Return [X, Y] of the center of cell containing provided text 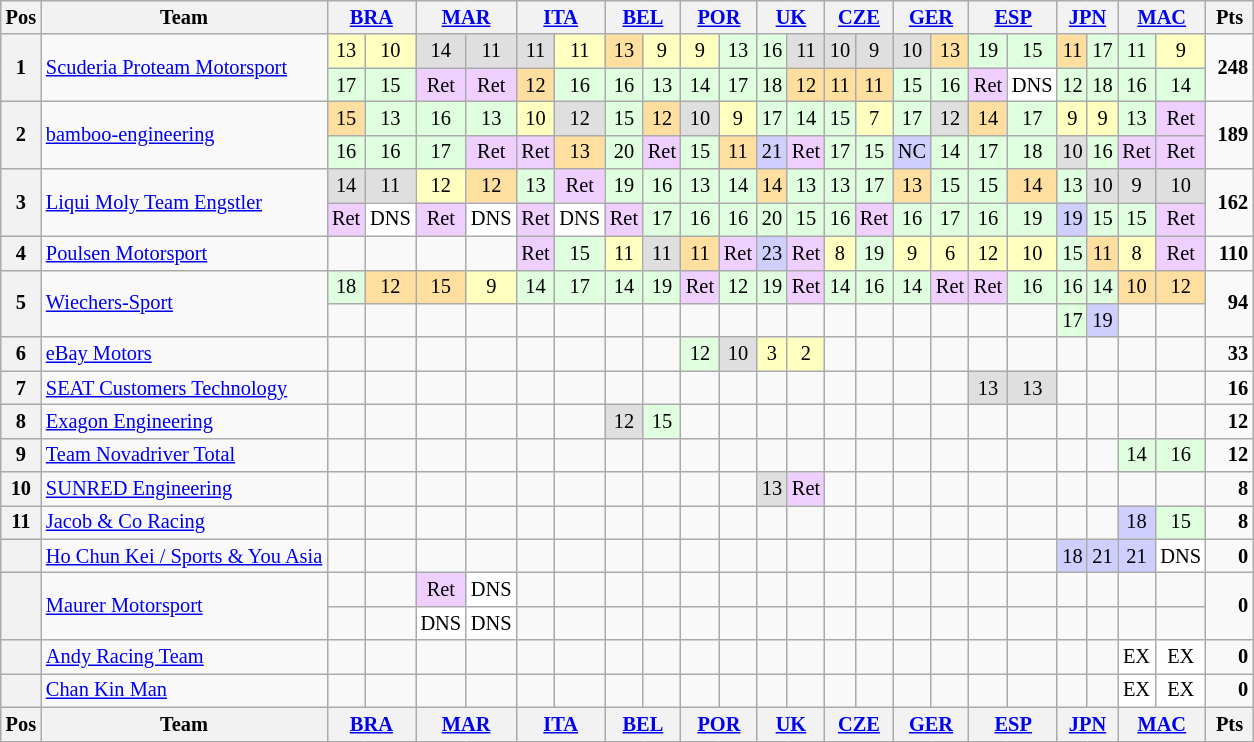
Exagon Engineering [184, 421]
Ho Chun Kei / Sports & You Asia [184, 556]
162 [1230, 202]
Scuderia Proteam Motorsport [184, 68]
SUNRED Engineering [184, 489]
33 [1230, 354]
bamboo-engineering [184, 134]
Wiechers-Sport [184, 304]
Team Novadriver Total [184, 455]
Maurer Motorsport [184, 606]
94 [1230, 304]
189 [1230, 134]
23 [772, 253]
SEAT Customers Technology [184, 388]
5 [21, 304]
eBay Motors [184, 354]
Jacob & Co Racing [184, 522]
NC [912, 152]
Poulsen Motorsport [184, 253]
Andy Racing Team [184, 657]
Chan Kin Man [184, 690]
110 [1230, 253]
1 [21, 68]
4 [21, 253]
Liqui Moly Team Engstler [184, 202]
248 [1230, 68]
